Scan for the cell matching the given text and deliver its [x, y] coordinate at center. 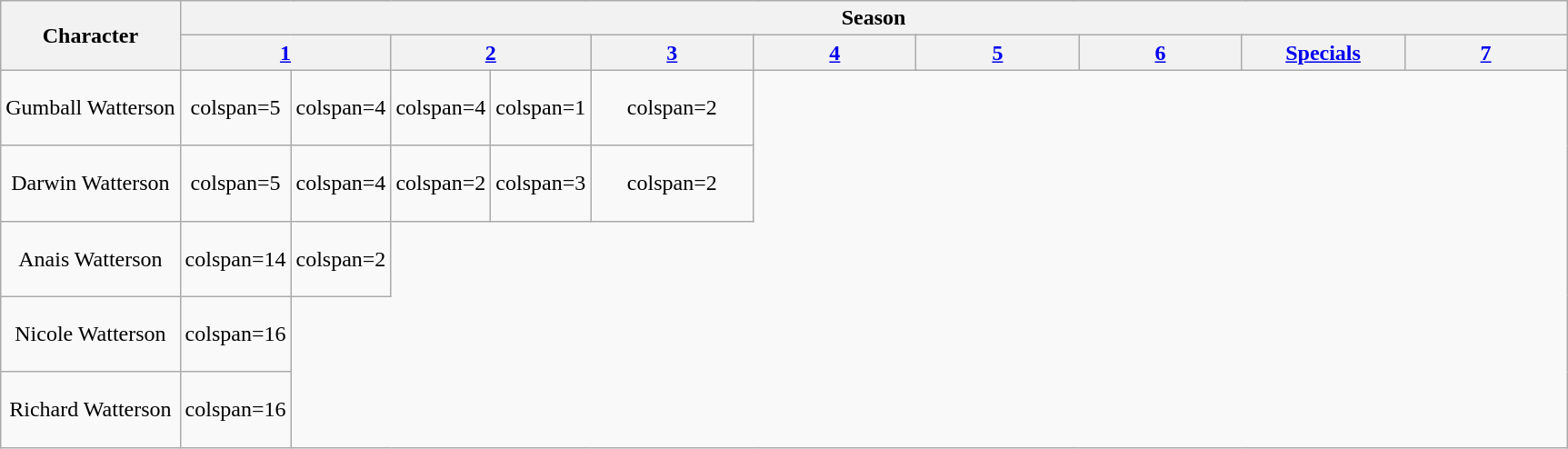
4 [834, 53]
3 [673, 53]
5 [998, 53]
6 [1160, 53]
Darwin Watterson [91, 184]
colspan=14 [235, 258]
Richard Watterson [91, 409]
colspan=1 [541, 107]
Nicole Watterson [91, 334]
Anais Watterson [91, 258]
Character [91, 35]
Specials [1323, 53]
Season [874, 18]
Gumball Watterson [91, 107]
1 [285, 53]
colspan=3 [541, 184]
2 [491, 53]
7 [1485, 53]
